Output the (x, y) coordinate of the center of the cell containing the given text.  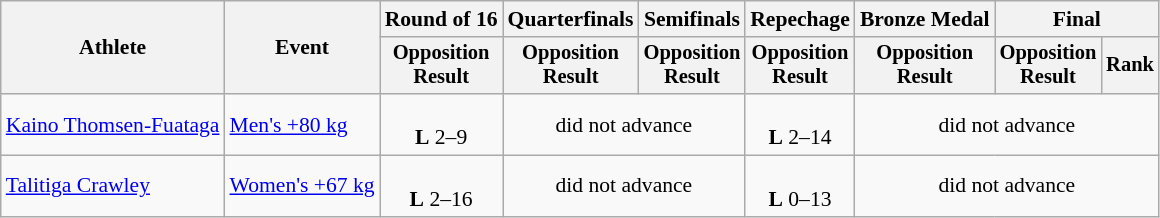
Semifinals (692, 19)
Quarterfinals (571, 19)
Kaino Thomsen-Fuataga (113, 124)
Repechage (800, 19)
Men's +80 kg (302, 124)
L 0–13 (800, 186)
Women's +67 kg (302, 186)
Bronze Medal (925, 19)
L 2–16 (442, 186)
Event (302, 48)
L 2–9 (442, 124)
Round of 16 (442, 19)
Talitiga Crawley (113, 186)
Final (1077, 19)
Rank (1130, 66)
L 2–14 (800, 124)
Athlete (113, 48)
